Provide the (X, Y) coordinate of the cell's center where the given text is located.  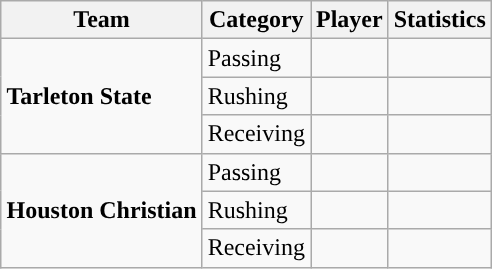
Player (349, 20)
Houston Christian (102, 210)
Category (256, 20)
Tarleton State (102, 96)
Team (102, 20)
Statistics (440, 20)
